Scan for the cell matching the given text and deliver its (x, y) coordinate at center. 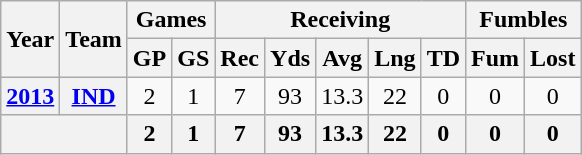
GS (194, 58)
Lng (395, 58)
TD (443, 58)
Avg (342, 58)
Yds (290, 58)
Lost (553, 58)
2013 (30, 96)
GP (149, 58)
Team (94, 39)
Fum (496, 58)
Year (30, 39)
IND (94, 96)
Receiving (340, 20)
Games (170, 20)
Fumbles (524, 20)
Rec (240, 58)
